For the text-containing cell, return its midpoint in [X, Y] coordinate format. 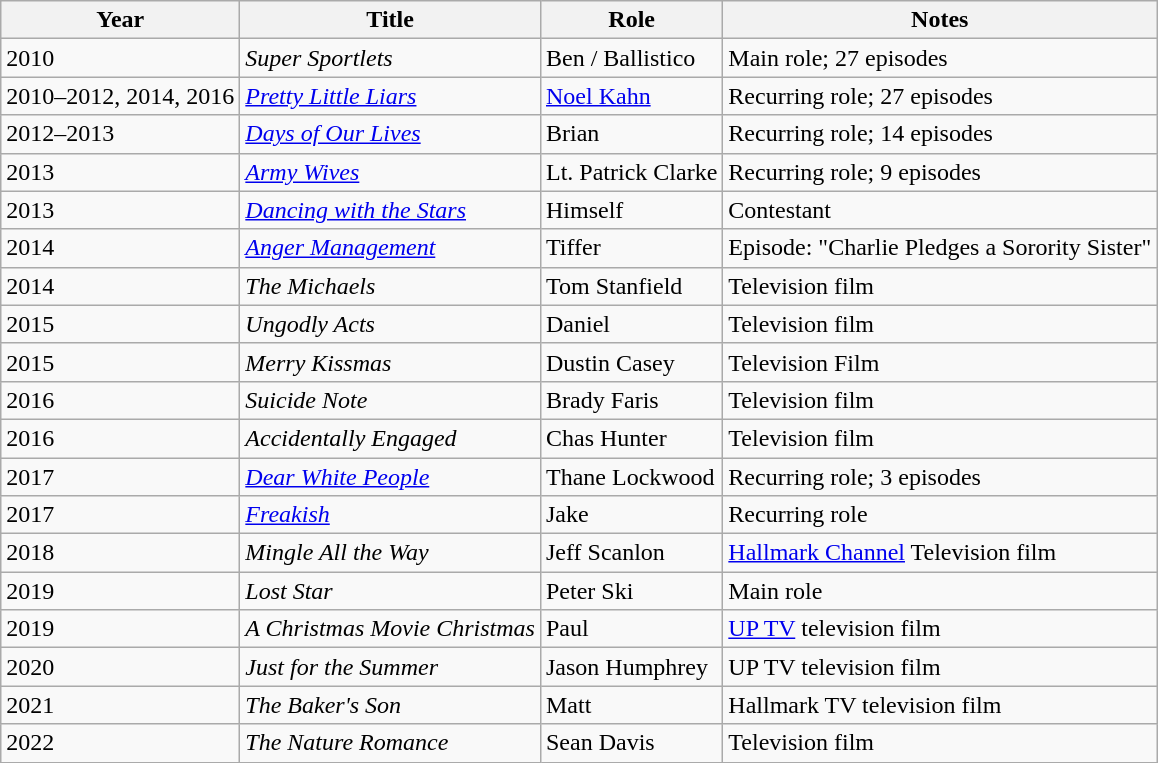
Pretty Little Liars [390, 96]
Recurring role; 14 episodes [940, 134]
Jason Humphrey [631, 667]
Recurring role; 9 episodes [940, 172]
Chas Hunter [631, 438]
Contestant [940, 210]
Noel Kahn [631, 96]
Peter Ski [631, 591]
Army Wives [390, 172]
Thane Lockwood [631, 477]
Ungodly Acts [390, 324]
Television Film [940, 362]
Hallmark Channel Television film [940, 553]
Year [120, 20]
Main role; 27 episodes [940, 58]
Hallmark TV television film [940, 705]
Accidentally Engaged [390, 438]
Main role [940, 591]
Tom Stanfield [631, 286]
Super Sportlets [390, 58]
2022 [120, 743]
Dustin Casey [631, 362]
Notes [940, 20]
2012–2013 [120, 134]
Suicide Note [390, 400]
Recurring role; 3 episodes [940, 477]
Daniel [631, 324]
Freakish [390, 515]
2010 [120, 58]
Himself [631, 210]
Mingle All the Way [390, 553]
Title [390, 20]
Jake [631, 515]
2010–2012, 2014, 2016 [120, 96]
Recurring role; 27 episodes [940, 96]
Days of Our Lives [390, 134]
The Baker's Son [390, 705]
Dancing with the Stars [390, 210]
Recurring role [940, 515]
Role [631, 20]
Paul [631, 629]
Brady Faris [631, 400]
Episode: "Charlie Pledges a Sorority Sister" [940, 248]
Sean Davis [631, 743]
Lost Star [390, 591]
Jeff Scanlon [631, 553]
Tiffer [631, 248]
2018 [120, 553]
Just for the Summer [390, 667]
Lt. Patrick Clarke [631, 172]
2020 [120, 667]
Anger Management [390, 248]
2021 [120, 705]
Ben / Ballistico [631, 58]
The Nature Romance [390, 743]
A Christmas Movie Christmas [390, 629]
Dear White People [390, 477]
Brian [631, 134]
Matt [631, 705]
Merry Kissmas [390, 362]
The Michaels [390, 286]
